Capture the cell that displays the provided text and extract its [X, Y] central coordinate. 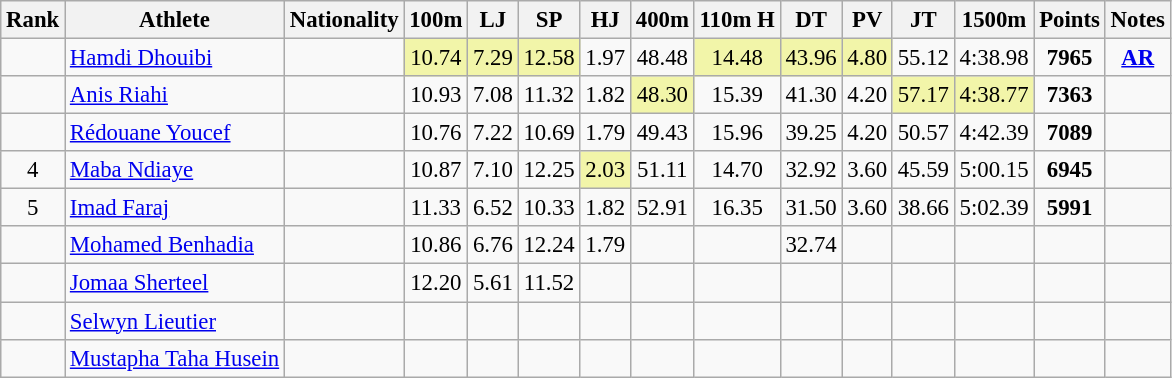
Jomaa Sherteel [175, 283]
Nationality [344, 20]
Maba Ndiaye [175, 170]
7089 [1070, 133]
45.59 [923, 170]
10.69 [549, 133]
48.30 [662, 95]
6.52 [493, 208]
12.25 [549, 170]
LJ [493, 20]
16.35 [737, 208]
7.29 [493, 58]
32.92 [811, 170]
Athlete [175, 20]
100m [436, 20]
14.70 [737, 170]
49.43 [662, 133]
4.80 [867, 58]
Hamdi Dhouibi [175, 58]
Mustapha Taha Husein [175, 358]
7.22 [493, 133]
400m [662, 20]
7363 [1070, 95]
10.74 [436, 58]
SP [549, 20]
15.39 [737, 95]
51.11 [662, 170]
15.96 [737, 133]
31.50 [811, 208]
39.25 [811, 133]
Anis Riahi [175, 95]
57.17 [923, 95]
11.33 [436, 208]
32.74 [811, 245]
4 [33, 170]
41.30 [811, 95]
10.86 [436, 245]
10.76 [436, 133]
12.20 [436, 283]
PV [867, 20]
110m H [737, 20]
DT [811, 20]
11.32 [549, 95]
38.66 [923, 208]
AR [1138, 58]
50.57 [923, 133]
JT [923, 20]
HJ [605, 20]
Rédouane Youcef [175, 133]
6.76 [493, 245]
11.52 [549, 283]
2.03 [605, 170]
7.08 [493, 95]
4:42.39 [994, 133]
10.93 [436, 95]
4:38.98 [994, 58]
1.97 [605, 58]
5:02.39 [994, 208]
43.96 [811, 58]
Selwyn Lieutier [175, 321]
10.33 [549, 208]
55.12 [923, 58]
7.10 [493, 170]
1500m [994, 20]
48.48 [662, 58]
Rank [33, 20]
Notes [1138, 20]
Mohamed Benhadia [175, 245]
52.91 [662, 208]
Points [1070, 20]
7965 [1070, 58]
6945 [1070, 170]
5991 [1070, 208]
12.24 [549, 245]
4:38.77 [994, 95]
5:00.15 [994, 170]
Imad Faraj [175, 208]
12.58 [549, 58]
14.48 [737, 58]
5.61 [493, 283]
5 [33, 208]
10.87 [436, 170]
